Detect which cell encompasses the target text, then output its (x, y) center coordinate. 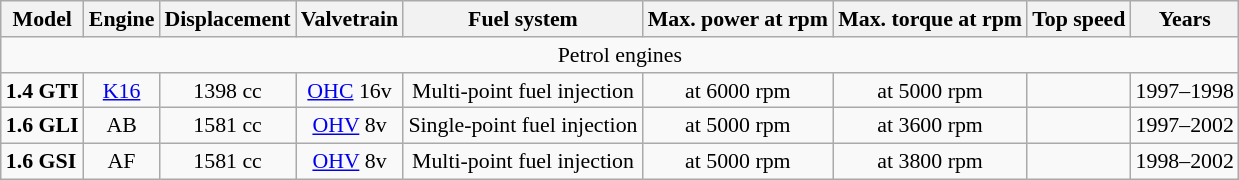
AB (122, 125)
1997–1998 (1185, 90)
AF (122, 161)
1.4 GTI (42, 90)
1997–2002 (1185, 125)
Model (42, 18)
1398 cc (227, 90)
Petrol engines (620, 54)
1998–2002 (1185, 161)
1.6 GLI (42, 125)
Valvetrain (350, 18)
Max. power at rpm (738, 18)
Fuel system (522, 18)
Displacement (227, 18)
1.6 GSI (42, 161)
Single-point fuel injection (522, 125)
Engine (122, 18)
Years (1185, 18)
Top speed (1078, 18)
K16 (122, 90)
at 3800 rpm (930, 161)
at 3600 rpm (930, 125)
OHC 16v (350, 90)
at 6000 rpm (738, 90)
Max. torque at rpm (930, 18)
